From the cell containing the given text, extract its center point as [X, Y] coordinate. 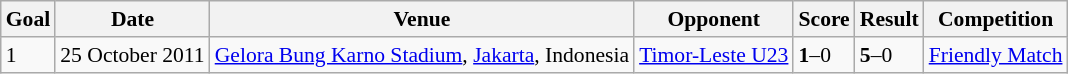
25 October 2011 [132, 55]
5–0 [890, 55]
Date [132, 19]
Venue [422, 19]
Result [890, 19]
Goal [28, 19]
Opponent [714, 19]
Timor-Leste U23 [714, 55]
Score [824, 19]
1–0 [824, 55]
Gelora Bung Karno Stadium, Jakarta, Indonesia [422, 55]
1 [28, 55]
Friendly Match [996, 55]
Competition [996, 19]
